Provide the (x, y) coordinate of the cell's center where the given text is located.  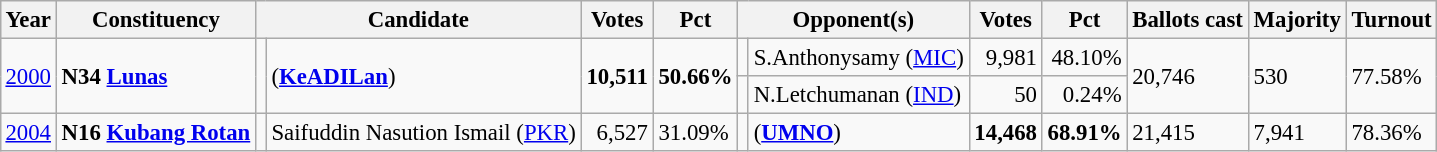
77.58% (1392, 76)
7,941 (1297, 133)
Opponent(s) (854, 20)
(KeADILan) (424, 76)
Turnout (1392, 20)
9,981 (1006, 57)
14,468 (1006, 133)
Majority (1297, 20)
Saifuddin Nasution Ismail (PKR) (424, 133)
2000 (28, 76)
530 (1297, 76)
78.36% (1392, 133)
0.24% (1084, 95)
N.Letchumanan (IND) (858, 95)
48.10% (1084, 57)
10,511 (617, 76)
Year (28, 20)
Constituency (156, 20)
20,746 (1188, 76)
N34 Lunas (156, 76)
50.66% (696, 76)
21,415 (1188, 133)
Ballots cast (1188, 20)
50 (1006, 95)
31.09% (696, 133)
6,527 (617, 133)
68.91% (1084, 133)
S.Anthonysamy (MIC) (858, 57)
2004 (28, 133)
N16 Kubang Rotan (156, 133)
(UMNO) (858, 133)
Candidate (419, 20)
